Detect which cell encompasses the target text, then output its (X, Y) center coordinate. 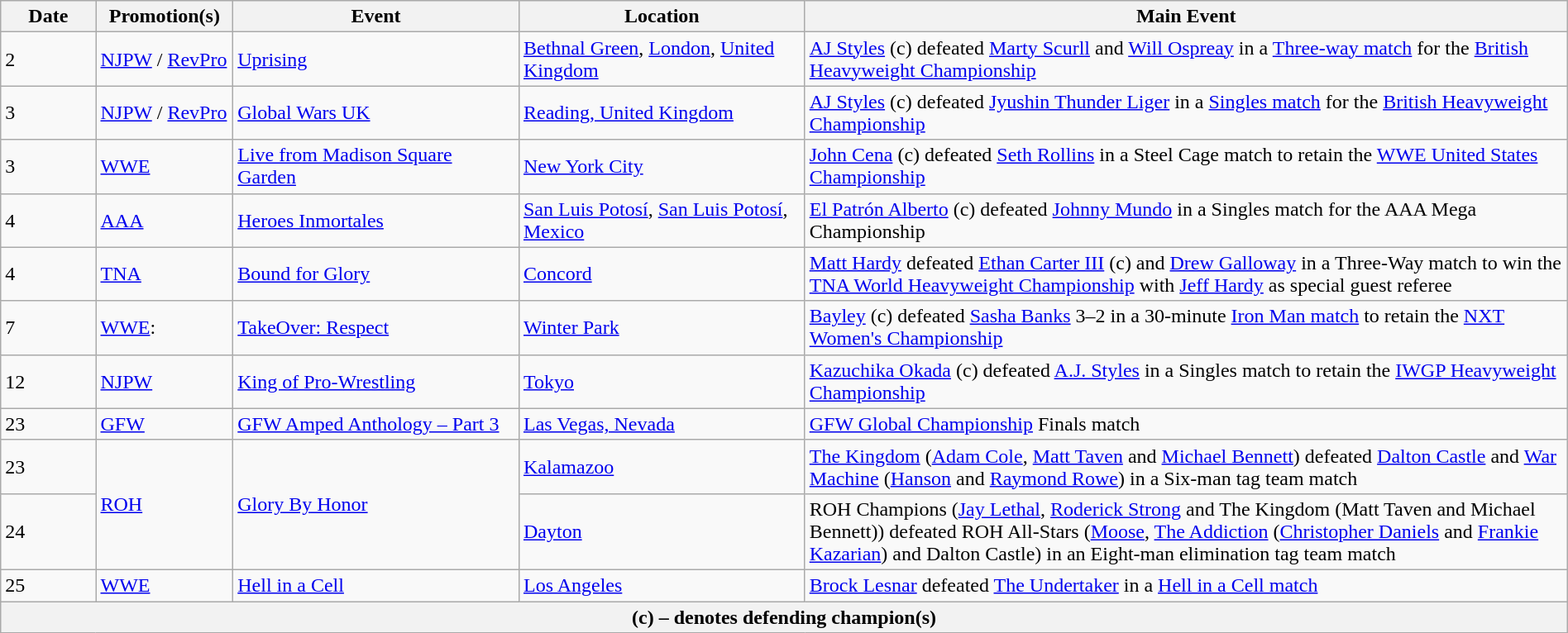
AAA (165, 220)
New York City (662, 167)
King of Pro-Wrestling (376, 382)
Glory By Honor (376, 504)
NJPW (165, 382)
Hell in a Cell (376, 585)
Location (662, 17)
Promotion(s) (165, 17)
7 (48, 327)
GFW Amped Anthology – Part 3 (376, 424)
Live from Madison Square Garden (376, 167)
El Patrón Alberto (c) defeated Johnny Mundo in a Singles match for the AAA Mega Championship (1186, 220)
Los Angeles (662, 585)
Global Wars UK (376, 112)
Tokyo (662, 382)
Brock Lesnar defeated The Undertaker in a Hell in a Cell match (1186, 585)
Dayton (662, 531)
Bethnal Green, London, United Kingdom (662, 59)
2 (48, 59)
Uprising (376, 59)
Kalamazoo (662, 466)
Reading, United Kingdom (662, 112)
ROH (165, 504)
GFW Global Championship Finals match (1186, 424)
TNA (165, 274)
Winter Park (662, 327)
25 (48, 585)
John Cena (c) defeated Seth Rollins in a Steel Cage match to retain the WWE United States Championship (1186, 167)
Main Event (1186, 17)
AJ Styles (c) defeated Jyushin Thunder Liger in a Singles match for the British Heavyweight Championship (1186, 112)
Bound for Glory (376, 274)
Heroes Inmortales (376, 220)
Bayley (c) defeated Sasha Banks 3–2 in a 30-minute Iron Man match to retain the NXT Women's Championship (1186, 327)
Concord (662, 274)
Date (48, 17)
TakeOver: Respect (376, 327)
(c) – denotes defending champion(s) (784, 617)
24 (48, 531)
Las Vegas, Nevada (662, 424)
12 (48, 382)
GFW (165, 424)
AJ Styles (c) defeated Marty Scurll and Will Ospreay in a Three-way match for the British Heavyweight Championship (1186, 59)
WWE: (165, 327)
San Luis Potosí, San Luis Potosí, Mexico (662, 220)
Event (376, 17)
The Kingdom (Adam Cole, Matt Taven and Michael Bennett) defeated Dalton Castle and War Machine (Hanson and Raymond Rowe) in a Six-man tag team match (1186, 466)
Kazuchika Okada (c) defeated A.J. Styles in a Singles match to retain the IWGP Heavyweight Championship (1186, 382)
